Extract the (x, y) coordinate from the center of the cell holding the provided text.  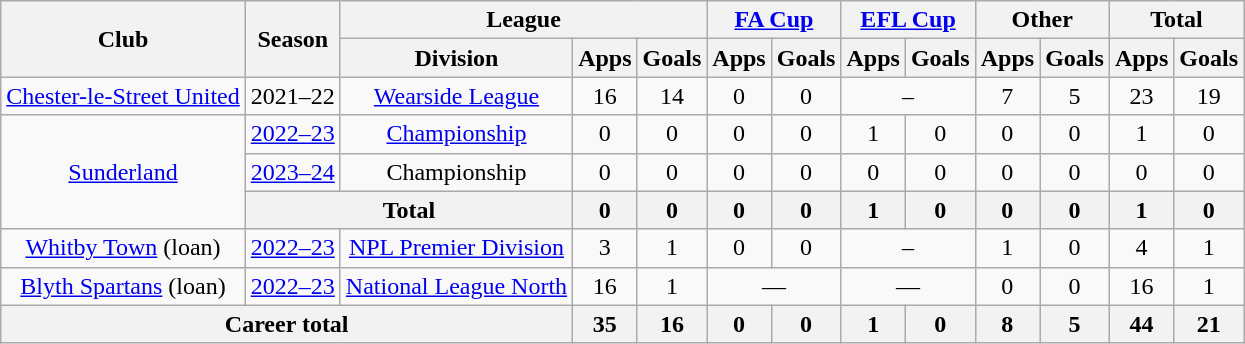
League (523, 20)
21 (1209, 324)
Other (1042, 20)
23 (1141, 96)
Division (456, 58)
Wearside League (456, 96)
8 (1007, 324)
2023–24 (292, 172)
NPL Premier Division (456, 248)
Chester-le-Street United (123, 96)
Club (123, 39)
Season (292, 39)
National League North (456, 286)
FA Cup (774, 20)
3 (605, 248)
Career total (287, 324)
2021–22 (292, 96)
EFL Cup (908, 20)
Whitby Town (loan) (123, 248)
Sunderland (123, 172)
19 (1209, 96)
4 (1141, 248)
7 (1007, 96)
Blyth Spartans (loan) (123, 286)
14 (672, 96)
35 (605, 324)
44 (1141, 324)
